Detect which cell encompasses the target text, then output its [X, Y] center coordinate. 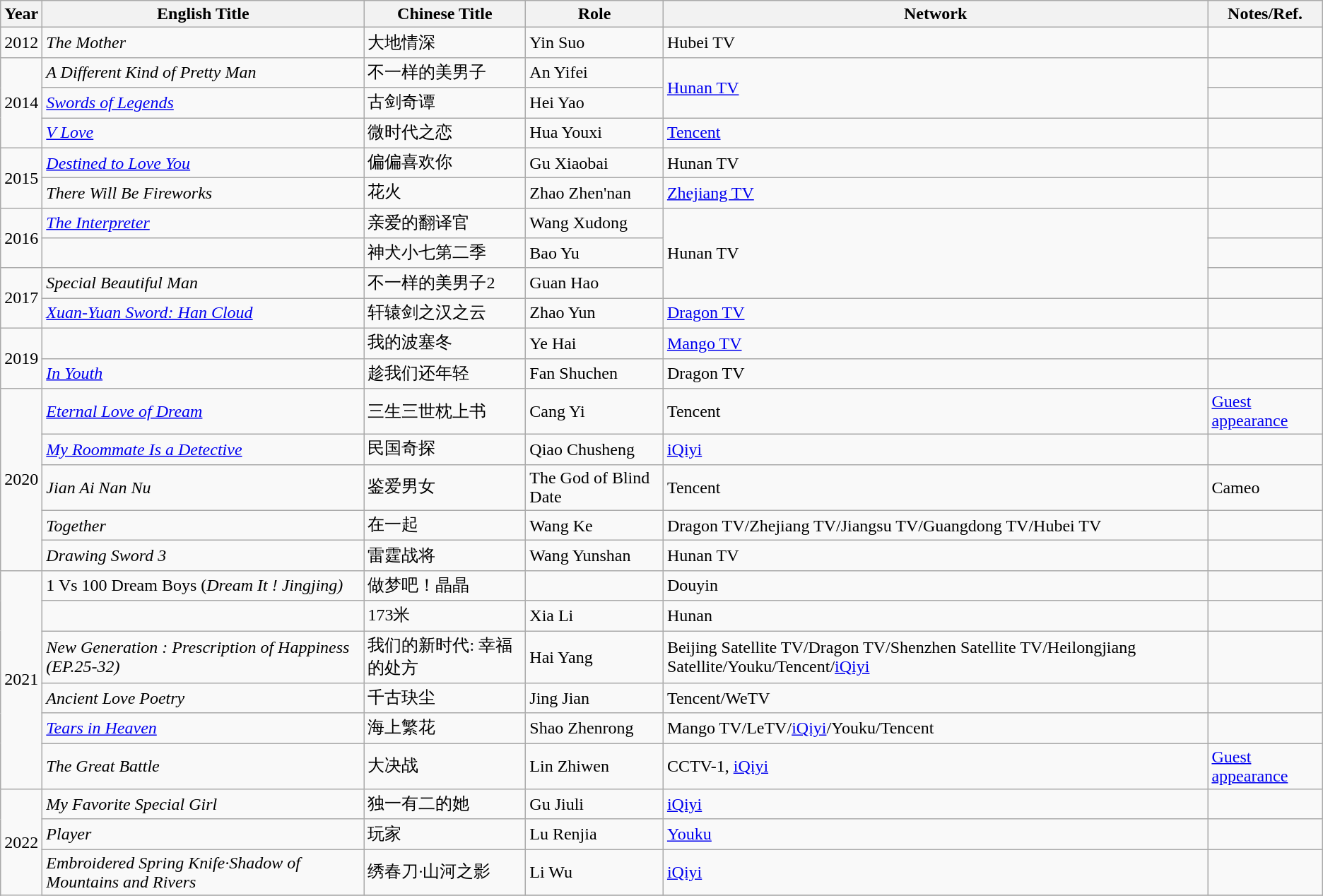
Hunan [936, 616]
花火 [445, 194]
三生三世枕上书 [445, 411]
独一有二的她 [445, 804]
My Favorite Special Girl [204, 804]
Embroidered Spring Knife·Shadow of Mountains and Rivers [204, 872]
Hua Youxi [595, 133]
Role [595, 14]
An Yifei [595, 72]
亲爱的翻译官 [445, 223]
1 Vs 100 Dream Boys (Dream It ! Jingjing) [204, 585]
Xia Li [595, 616]
The Interpreter [204, 223]
Shao Zhenrong [595, 728]
Qiao Chusheng [595, 449]
绣春刀·山河之影 [445, 872]
微时代之恋 [445, 133]
雷霆战将 [445, 555]
Hubei TV [936, 42]
2012 [21, 42]
Hai Yang [595, 656]
做梦吧！晶晶 [445, 585]
Lu Renjia [595, 834]
In Youth [204, 373]
V Love [204, 133]
玩家 [445, 834]
Cameo [1265, 488]
Chinese Title [445, 14]
Zhao Yun [595, 314]
在一起 [445, 526]
Mango TV/LeTV/iQiyi/Youku/Tencent [936, 728]
New Generation : Prescription of Happiness(EP.25-32) [204, 656]
Douyin [936, 585]
偏偏喜欢你 [445, 163]
Xuan-Yuan Sword: Han Cloud [204, 314]
Cang Yi [595, 411]
Drawing Sword 3 [204, 555]
Gu Jiuli [595, 804]
Hei Yao [595, 103]
轩辕剑之汉之云 [445, 314]
The Mother [204, 42]
鉴爱男女 [445, 488]
2014 [21, 102]
Yin Suo [595, 42]
大地情深 [445, 42]
Swords of Legends [204, 103]
2020 [21, 480]
Wang Yunshan [595, 555]
2016 [21, 237]
Jian Ai Nan Nu [204, 488]
Bao Yu [595, 253]
Wang Ke [595, 526]
Mango TV [936, 343]
我的波塞冬 [445, 343]
My Roommate Is a Detective [204, 449]
Guan Hao [595, 283]
2017 [21, 298]
Notes/Ref. [1265, 14]
Year [21, 14]
Gu Xiaobai [595, 163]
Network [936, 14]
Zhejiang TV [936, 194]
神犬小七第二季 [445, 253]
Special Beautiful Man [204, 283]
Fan Shuchen [595, 373]
Zhao Zhen'nan [595, 194]
There Will Be Fireworks [204, 194]
Tencent/WeTV [936, 698]
A Different Kind of Pretty Man [204, 72]
民国奇探 [445, 449]
Beijing Satellite TV/Dragon TV/Shenzhen Satellite TV/Heilongjiang Satellite/Youku/Tencent/iQiyi [936, 656]
Eternal Love of Dream [204, 411]
Li Wu [595, 872]
2022 [21, 842]
The Great Battle [204, 766]
我们的新时代: 幸福的处方 [445, 656]
不一样的美男子 [445, 72]
Youku [936, 834]
不一样的美男子2 [445, 283]
The God of Blind Date [595, 488]
大决战 [445, 766]
Wang Xudong [595, 223]
Lin Zhiwen [595, 766]
Jing Jian [595, 698]
173米 [445, 616]
Player [204, 834]
Together [204, 526]
趁我们还年轻 [445, 373]
English Title [204, 14]
古剑奇谭 [445, 103]
Destined to Love You [204, 163]
2015 [21, 178]
千古玦尘 [445, 698]
Dragon TV/Zhejiang TV/Jiangsu TV/Guangdong TV/Hubei TV [936, 526]
CCTV-1, iQiyi [936, 766]
2019 [21, 358]
2021 [21, 680]
Ancient Love Poetry [204, 698]
Ye Hai [595, 343]
海上繁花 [445, 728]
Tears in Heaven [204, 728]
